Find where the given text appears and provide that cell's center as (x, y) coordinate. 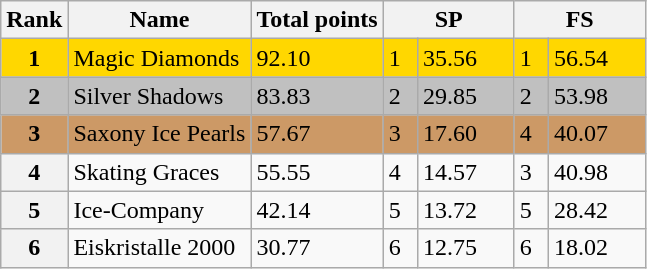
Eiskristalle 2000 (160, 248)
Skating Graces (160, 172)
18.02 (596, 248)
57.67 (317, 134)
40.98 (596, 172)
FS (580, 20)
28.42 (596, 210)
29.85 (466, 96)
Saxony Ice Pearls (160, 134)
Total points (317, 20)
83.83 (317, 96)
Ice-Company (160, 210)
17.60 (466, 134)
Rank (34, 20)
56.54 (596, 58)
SP (448, 20)
Name (160, 20)
13.72 (466, 210)
12.75 (466, 248)
92.10 (317, 58)
35.56 (466, 58)
42.14 (317, 210)
Silver Shadows (160, 96)
40.07 (596, 134)
55.55 (317, 172)
53.98 (596, 96)
14.57 (466, 172)
Magic Diamonds (160, 58)
30.77 (317, 248)
